Output the (x, y) coordinate of the center of the cell containing the given text.  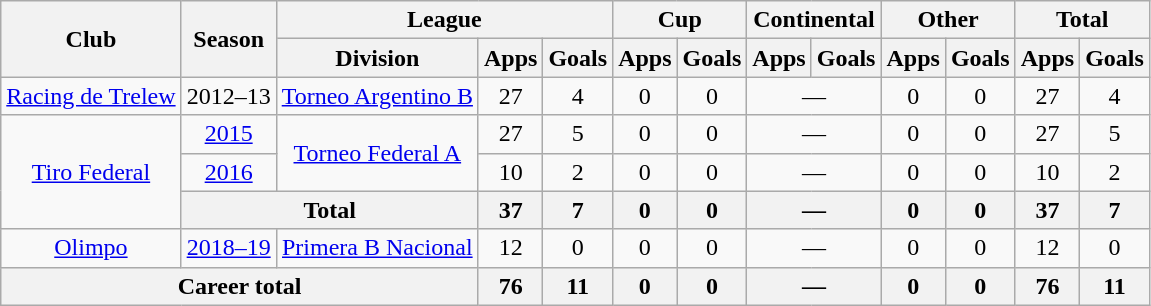
Career total (240, 286)
2012–13 (228, 96)
Torneo Federal A (377, 153)
Season (228, 39)
Racing de Trelew (91, 96)
2016 (228, 172)
Tiro Federal (91, 172)
Olimpo (91, 248)
Club (91, 39)
Torneo Argentino B (377, 96)
2018–19 (228, 248)
Primera B Nacional (377, 248)
2015 (228, 134)
League (444, 20)
Division (377, 58)
Cup (680, 20)
Continental (814, 20)
Other (948, 20)
